Identify which cell holds the provided text, then report its [X, Y] central coordinate. 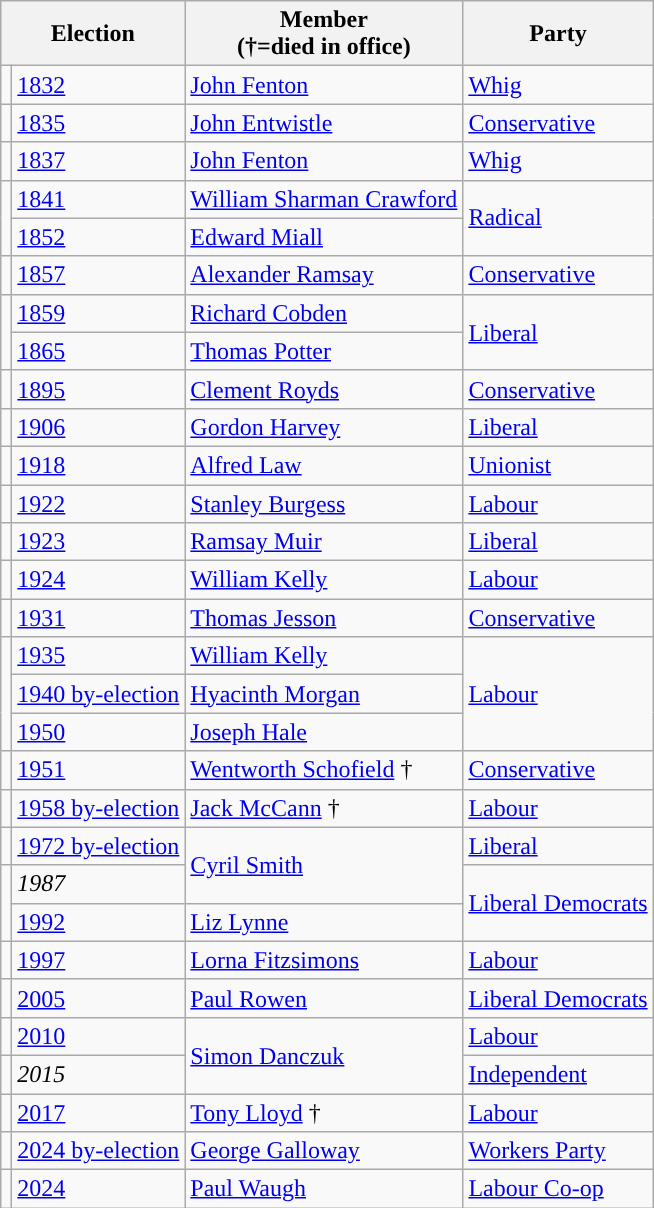
George Galloway [324, 1151]
1852 [98, 237]
Alexander Ramsay [324, 275]
Independent [558, 1074]
Stanley Burgess [324, 503]
1922 [98, 503]
1857 [98, 275]
Liz Lynne [324, 922]
1987 [98, 884]
1837 [98, 161]
Alfred Law [324, 465]
1997 [98, 960]
1992 [98, 922]
1841 [98, 199]
Hyacinth Morgan [324, 694]
Election [93, 34]
William Sharman Crawford [324, 199]
1859 [98, 313]
Tony Lloyd † [324, 1113]
John Entwistle [324, 123]
Wentworth Schofield † [324, 770]
2015 [98, 1074]
1918 [98, 465]
Richard Cobden [324, 313]
2017 [98, 1113]
Jack McCann † [324, 808]
2024 [98, 1189]
1950 [98, 732]
1935 [98, 656]
Paul Waugh [324, 1189]
Workers Party [558, 1151]
Gordon Harvey [324, 427]
Lorna Fitzsimons [324, 960]
1923 [98, 542]
2005 [98, 998]
Party [558, 34]
Simon Danczuk [324, 1055]
1972 by-election [98, 846]
1940 by-election [98, 694]
Joseph Hale [324, 732]
1835 [98, 123]
1832 [98, 85]
Member(†=died in office) [324, 34]
Radical [558, 218]
Paul Rowen [324, 998]
Thomas Potter [324, 351]
Cyril Smith [324, 865]
1924 [98, 580]
Clement Royds [324, 389]
1895 [98, 389]
Labour Co-op [558, 1189]
2010 [98, 1036]
Unionist [558, 465]
1906 [98, 427]
Thomas Jesson [324, 618]
1958 by-election [98, 808]
Ramsay Muir [324, 542]
2024 by-election [98, 1151]
Edward Miall [324, 237]
1951 [98, 770]
1865 [98, 351]
1931 [98, 618]
